Scan for the cell matching the given text and deliver its (X, Y) coordinate at center. 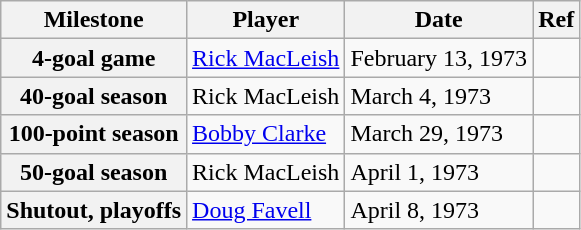
50-goal season (94, 172)
Ref (556, 20)
February 13, 1973 (439, 58)
April 8, 1973 (439, 210)
4-goal game (94, 58)
April 1, 1973 (439, 172)
Date (439, 20)
Bobby Clarke (266, 134)
100-point season (94, 134)
Shutout, playoffs (94, 210)
March 29, 1973 (439, 134)
Player (266, 20)
Doug Favell (266, 210)
March 4, 1973 (439, 96)
40-goal season (94, 96)
Milestone (94, 20)
